Scan for the cell matching the given text and deliver its (X, Y) coordinate at center. 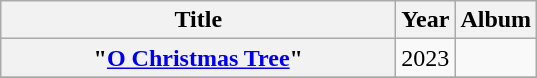
Album (496, 20)
Title (198, 20)
"O Christmas Tree" (198, 58)
2023 (426, 58)
Year (426, 20)
